Locate the cell with the specified text and output its (X, Y) center coordinate. 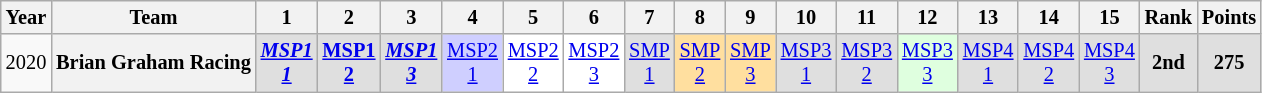
14 (1048, 17)
2nd (1168, 63)
1 (287, 17)
11 (866, 17)
SMP1 (649, 63)
MSP13 (411, 63)
Points (1229, 17)
2020 (26, 63)
9 (750, 17)
MSP42 (1048, 63)
Rank (1168, 17)
MSP32 (866, 63)
MSP41 (988, 63)
Team (154, 17)
MSP31 (806, 63)
15 (1110, 17)
MSP11 (287, 63)
MSP33 (928, 63)
SMP3 (750, 63)
12 (928, 17)
SMP2 (700, 63)
MSP21 (472, 63)
13 (988, 17)
8 (700, 17)
275 (1229, 63)
3 (411, 17)
MSP43 (1110, 63)
7 (649, 17)
Year (26, 17)
MSP12 (348, 63)
10 (806, 17)
5 (534, 17)
6 (594, 17)
Brian Graham Racing (154, 63)
MSP23 (594, 63)
MSP22 (534, 63)
4 (472, 17)
2 (348, 17)
